Identify which cell holds the provided text, then report its (X, Y) central coordinate. 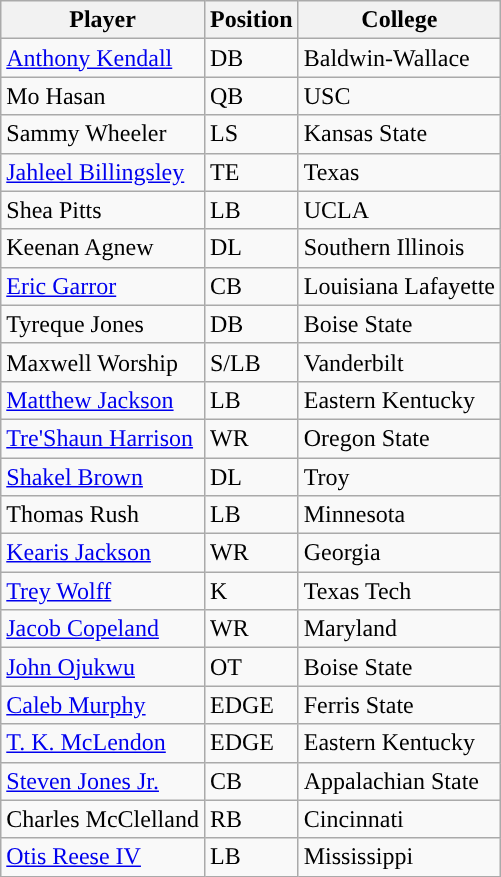
Caleb Murphy (103, 705)
Matthew Jackson (103, 400)
Texas (399, 172)
Keenan Agnew (103, 248)
Appalachian State (399, 781)
Jahleel Billingsley (103, 172)
Mo Hasan (103, 96)
Thomas Rush (103, 515)
USC (399, 96)
OT (251, 667)
Baldwin-Wallace (399, 58)
LS (251, 134)
S/LB (251, 362)
Tre'Shaun Harrison (103, 438)
Oregon State (399, 438)
Ferris State (399, 705)
Otis Reese IV (103, 857)
Eric Garror (103, 286)
Maxwell Worship (103, 362)
Sammy Wheeler (103, 134)
Southern Illinois (399, 248)
Maryland (399, 629)
Jacob Copeland (103, 629)
Shakel Brown (103, 477)
Tyreque Jones (103, 324)
Texas Tech (399, 591)
T. K. McLendon (103, 743)
RB (251, 819)
Georgia (399, 553)
Vanderbilt (399, 362)
Steven Jones Jr. (103, 781)
Minnesota (399, 515)
Shea Pitts (103, 210)
UCLA (399, 210)
John Ojukwu (103, 667)
Trey Wolff (103, 591)
QB (251, 96)
Kearis Jackson (103, 553)
K (251, 591)
Kansas State (399, 134)
Position (251, 20)
Charles McClelland (103, 819)
TE (251, 172)
College (399, 20)
Louisiana Lafayette (399, 286)
Anthony Kendall (103, 58)
Mississippi (399, 857)
Cincinnati (399, 819)
Troy (399, 477)
Player (103, 20)
